Detect which cell encompasses the target text, then output its [x, y] center coordinate. 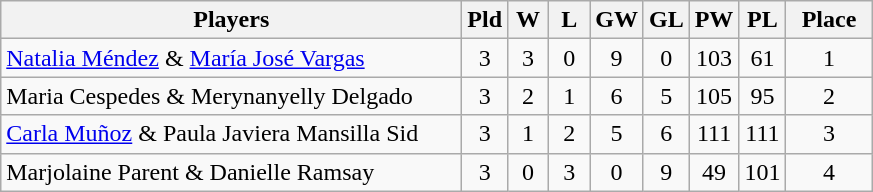
49 [714, 172]
Maria Cespedes & Merynanyelly Delgado [232, 96]
PW [714, 20]
Carla Muñoz & Paula Javiera Mansilla Sid [232, 134]
PL [762, 20]
Marjolaine Parent & Danielle Ramsay [232, 172]
103 [714, 58]
Pld [485, 20]
Players [232, 20]
Place [829, 20]
L [570, 20]
101 [762, 172]
95 [762, 96]
GW [617, 20]
61 [762, 58]
105 [714, 96]
W [528, 20]
GL [666, 20]
Natalia Méndez & María José Vargas [232, 58]
4 [829, 172]
